From the cell containing the given text, extract its center point as [X, Y] coordinate. 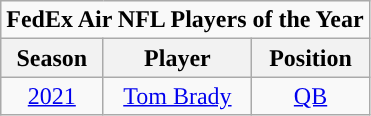
FedEx Air NFL Players of the Year [185, 20]
Position [310, 58]
QB [310, 96]
Season [52, 58]
Player [178, 58]
Tom Brady [178, 96]
2021 [52, 96]
